Detect which cell encompasses the target text, then output its [x, y] center coordinate. 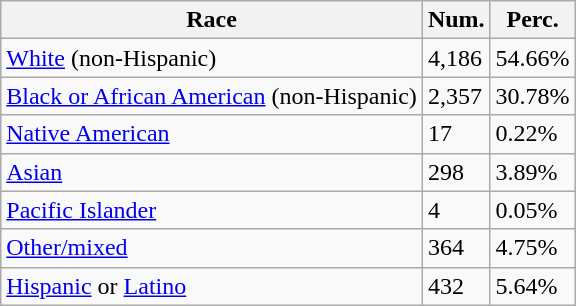
5.64% [532, 286]
0.05% [532, 210]
30.78% [532, 96]
Asian [212, 172]
364 [456, 248]
4,186 [456, 58]
Pacific Islander [212, 210]
17 [456, 134]
Num. [456, 20]
432 [456, 286]
4 [456, 210]
4.75% [532, 248]
Other/mixed [212, 248]
White (non-Hispanic) [212, 58]
Hispanic or Latino [212, 286]
Native American [212, 134]
Perc. [532, 20]
Race [212, 20]
Black or African American (non-Hispanic) [212, 96]
298 [456, 172]
3.89% [532, 172]
0.22% [532, 134]
54.66% [532, 58]
2,357 [456, 96]
